Search for the cell housing the specified text and yield its (X, Y) center coordinate. 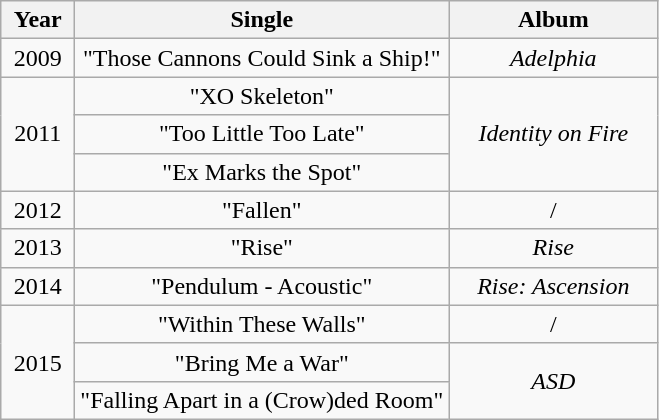
Year (38, 20)
Album (554, 20)
2014 (38, 286)
2013 (38, 248)
"Rise" (262, 248)
"Fallen" (262, 210)
Single (262, 20)
"Pendulum - Acoustic" (262, 286)
Adelphia (554, 58)
ASD (554, 381)
"Too Little Too Late" (262, 134)
Rise (554, 248)
"Ex Marks the Spot" (262, 172)
2011 (38, 134)
2015 (38, 362)
2012 (38, 210)
2009 (38, 58)
"XO Skeleton" (262, 96)
"Bring Me a War" (262, 362)
"Within These Walls" (262, 324)
Rise: Ascension (554, 286)
"Falling Apart in a (Crow)ded Room" (262, 400)
"Those Cannons Could Sink a Ship!" (262, 58)
Identity on Fire (554, 134)
